Return [X, Y] of the center of cell containing provided text 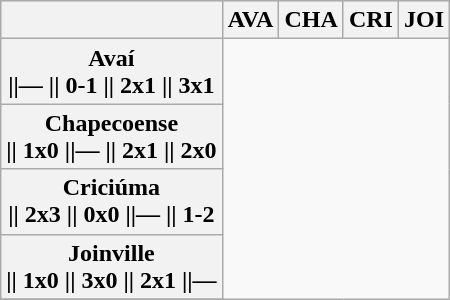
JOI [424, 20]
CRI [370, 20]
Avaí ||— || 0-1 || 2x1 || 3x1 [112, 72]
AVA [250, 20]
Criciúma || 2x3 || 0x0 ||— || 1-2 [112, 202]
Joinville || 1x0 || 3x0 || 2x1 ||— [112, 266]
Chapecoense || 1x0 ||— || 2x1 || 2x0 [112, 136]
CHA [311, 20]
